Provide the (x, y) coordinate of the cell's center where the given text is located.  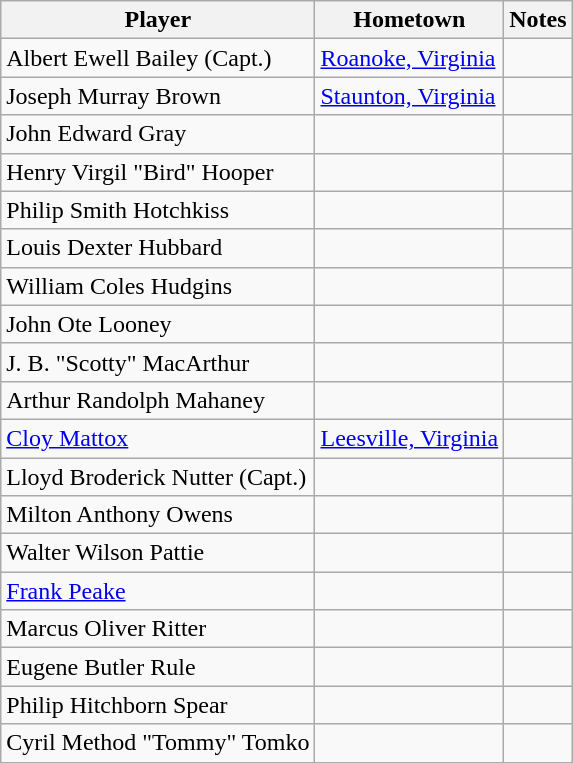
Staunton, Virginia (410, 96)
William Coles Hudgins (158, 286)
Frank Peake (158, 591)
John Edward Gray (158, 134)
Albert Ewell Bailey (Capt.) (158, 58)
Leesville, Virginia (410, 438)
Roanoke, Virginia (410, 58)
Cloy Mattox (158, 438)
Joseph Murray Brown (158, 96)
Cyril Method "Tommy" Tomko (158, 743)
Eugene Butler Rule (158, 667)
J. B. "Scotty" MacArthur (158, 362)
Philip Smith Hotchkiss (158, 210)
Player (158, 20)
Walter Wilson Pattie (158, 553)
Lloyd Broderick Nutter (Capt.) (158, 477)
Louis Dexter Hubbard (158, 248)
John Ote Looney (158, 324)
Arthur Randolph Mahaney (158, 400)
Henry Virgil "Bird" Hooper (158, 172)
Notes (538, 20)
Marcus Oliver Ritter (158, 629)
Philip Hitchborn Spear (158, 705)
Milton Anthony Owens (158, 515)
Hometown (410, 20)
